Provide the (X, Y) coordinate of the cell's center where the given text is located.  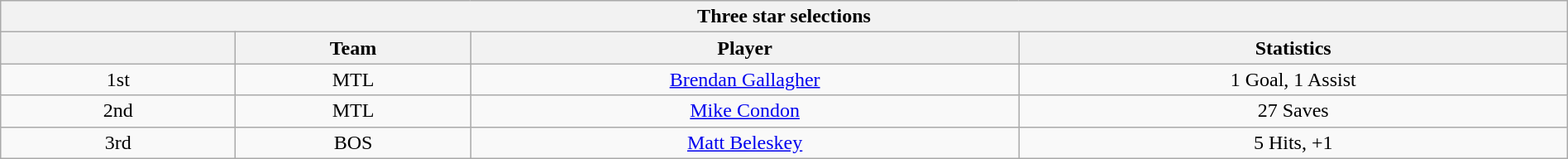
Statistics (1293, 48)
2nd (118, 111)
27 Saves (1293, 111)
1 Goal, 1 Assist (1293, 79)
3rd (118, 142)
Matt Beleskey (744, 142)
Mike Condon (744, 111)
1st (118, 79)
Brendan Gallagher (744, 79)
Three star selections (784, 17)
BOS (353, 142)
5 Hits, +1 (1293, 142)
Player (744, 48)
Team (353, 48)
